Find where the given text appears and provide that cell's center as (x, y) coordinate. 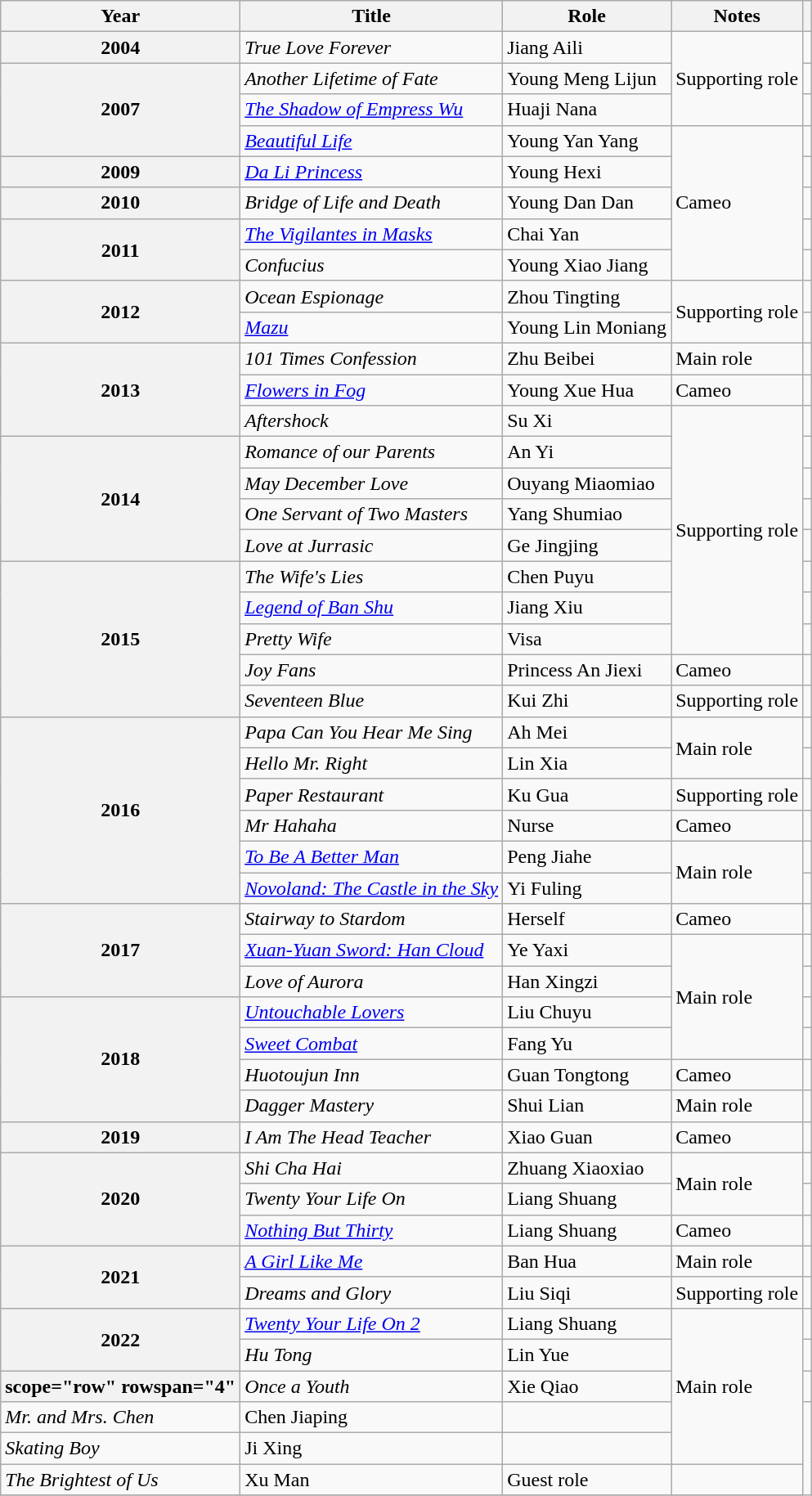
The Vigilantes in Masks (371, 234)
Chen Puyu (587, 577)
Huotoujun Inn (371, 1075)
Xuan-Yuan Sword: Han Cloud (371, 950)
Xie Qiao (587, 1386)
2007 (121, 110)
Nurse (587, 825)
One Servant of Two Masters (371, 514)
scope="row" rowspan="4" (121, 1386)
I Am The Head Teacher (371, 1137)
Joy Fans (371, 670)
Young Lin Moniang (587, 327)
Young Hexi (587, 172)
An Yi (587, 452)
Mazu (371, 327)
Shui Lian (587, 1106)
Chai Yan (587, 234)
The Shadow of Empress Wu (371, 110)
2018 (121, 1059)
Su Xi (587, 421)
Novoland: The Castle in the Sky (371, 887)
Kui Zhi (587, 701)
2021 (121, 1277)
Ocean Espionage (371, 296)
Sweet Combat (371, 1044)
Ji Xing (371, 1449)
Pretty Wife (371, 639)
Young Xue Hua (587, 390)
The Wife's Lies (371, 577)
2016 (121, 810)
Romance of our Parents (371, 452)
101 Times Confession (371, 358)
Lin Yue (587, 1354)
Jiang Xiu (587, 608)
Ouyang Miaomiao (587, 483)
Aftershock (371, 421)
Dagger Mastery (371, 1106)
2020 (121, 1199)
Twenty Your Life On (371, 1199)
Fang Yu (587, 1044)
2019 (121, 1137)
Young Xiao Jiang (587, 265)
Notes (738, 16)
Young Dan Dan (587, 203)
Beautiful Life (371, 141)
Hu Tong (371, 1354)
Zhou Tingting (587, 296)
Huaji Nana (587, 110)
Role (587, 16)
Da Li Princess (371, 172)
Ge Jingjing (587, 546)
Yang Shumiao (587, 514)
2009 (121, 172)
Confucius (371, 265)
Bridge of Life and Death (371, 203)
2013 (121, 389)
Stairway to Stardom (371, 919)
Shi Cha Hai (371, 1168)
Once a Youth (371, 1386)
2017 (121, 950)
Xu Man (371, 1480)
Chen Jiaping (371, 1417)
Papa Can You Hear Me Sing (371, 732)
2015 (121, 639)
Peng Jiahe (587, 856)
2011 (121, 249)
Zhuang Xiaoxiao (587, 1168)
The Brightest of Us (121, 1480)
Jiang Aili (587, 47)
Untouchable Lovers (371, 1013)
Flowers in Fog (371, 390)
Ye Yaxi (587, 950)
Young Meng Lijun (587, 79)
Liu Chuyu (587, 1013)
Herself (587, 919)
Seventeen Blue (371, 701)
To Be A Better Man (371, 856)
True Love Forever (371, 47)
Love at Jurrasic (371, 546)
2012 (121, 312)
Guest role (587, 1480)
Title (371, 16)
Hello Mr. Right (371, 763)
Skating Boy (121, 1449)
Han Xingzi (587, 982)
Love of Aurora (371, 982)
2010 (121, 203)
Ah Mei (587, 732)
Xiao Guan (587, 1137)
2022 (121, 1339)
Paper Restaurant (371, 794)
A Girl Like Me (371, 1261)
Ku Gua (587, 794)
May December Love (371, 483)
Dreams and Glory (371, 1292)
Ban Hua (587, 1261)
Guan Tongtong (587, 1075)
Young Yan Yang (587, 141)
Mr Hahaha (371, 825)
Zhu Beibei (587, 358)
Yi Fuling (587, 887)
Liu Siqi (587, 1292)
Twenty Your Life On 2 (371, 1323)
Mr. and Mrs. Chen (121, 1417)
Year (121, 16)
2014 (121, 499)
Nothing But Thirty (371, 1230)
Lin Xia (587, 763)
Visa (587, 639)
Legend of Ban Shu (371, 608)
Princess An Jiexi (587, 670)
Another Lifetime of Fate (371, 79)
2004 (121, 47)
